Output the [x, y] coordinate of the center of the cell containing the given text.  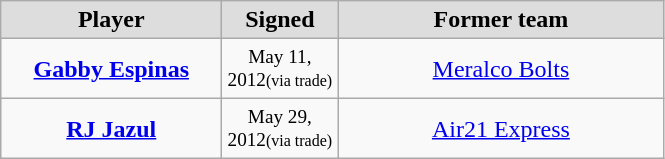
RJ Jazul [112, 129]
May 29, 2012(via trade) [280, 129]
Former team [501, 20]
Meralco Bolts [501, 69]
Air21 Express [501, 129]
Gabby Espinas [112, 69]
May 11, 2012(via trade) [280, 69]
Signed [280, 20]
Player [112, 20]
